From the cell containing the given text, extract its center point as [X, Y] coordinate. 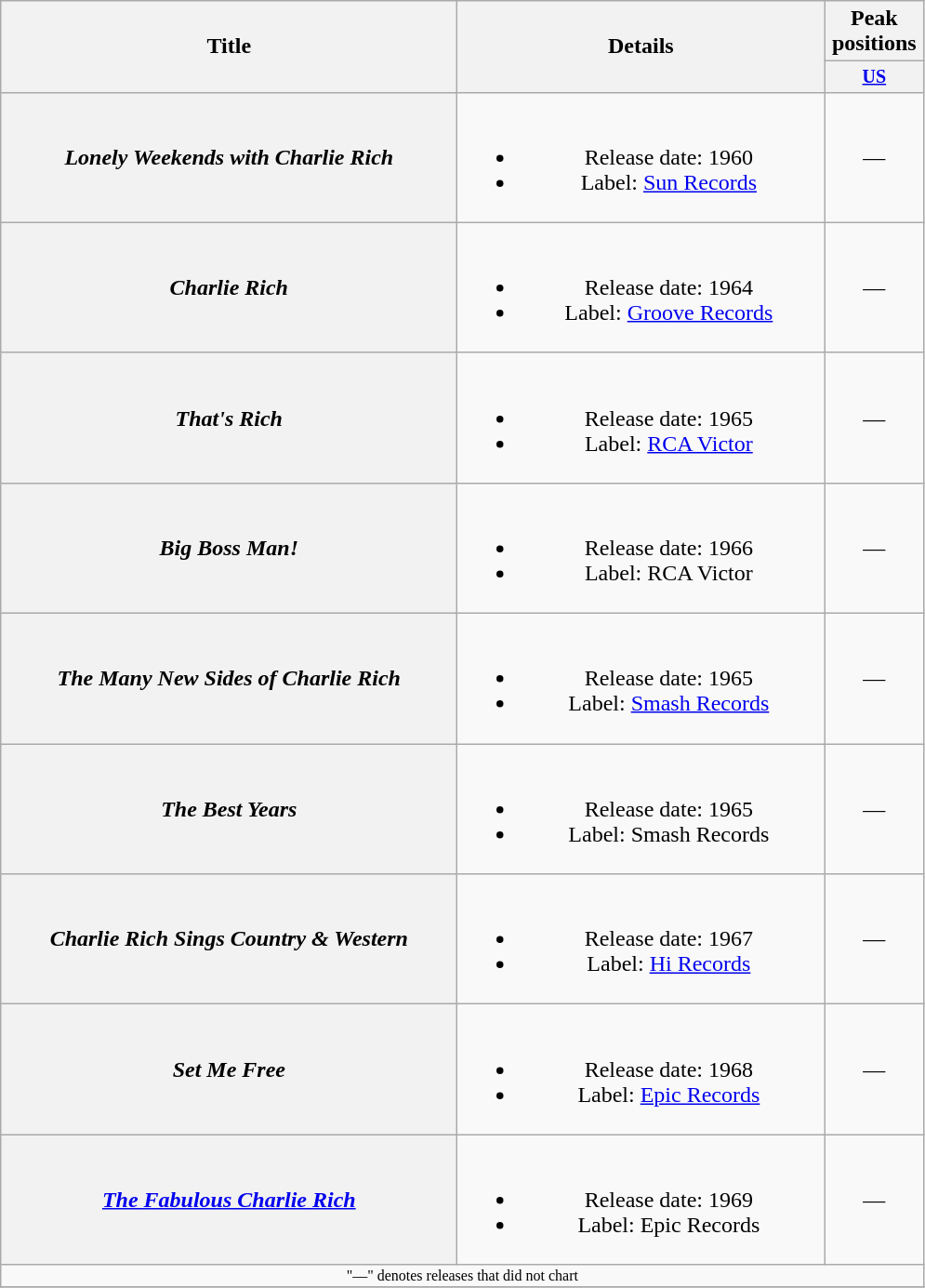
The Many New Sides of Charlie Rich [229, 679]
Lonely Weekends with Charlie Rich [229, 157]
Release date: 1960Label: Sun Records [641, 157]
US [874, 76]
Release date: 1965Label: RCA Victor [641, 418]
Big Boss Man! [229, 548]
Release date: 1966Label: RCA Victor [641, 548]
Release date: 1964Label: Groove Records [641, 287]
Charlie Rich [229, 287]
Release date: 1969Label: Epic Records [641, 1200]
Release date: 1968Label: Epic Records [641, 1069]
Set Me Free [229, 1069]
"—" denotes releases that did not chart [463, 1276]
Details [641, 46]
That's Rich [229, 418]
Charlie Rich Sings Country & Western [229, 939]
The Fabulous Charlie Rich [229, 1200]
Title [229, 46]
The Best Years [229, 809]
Peak positions [874, 32]
Release date: 1967Label: Hi Records [641, 939]
